Extract the [x, y] coordinate from the center of the cell holding the provided text.  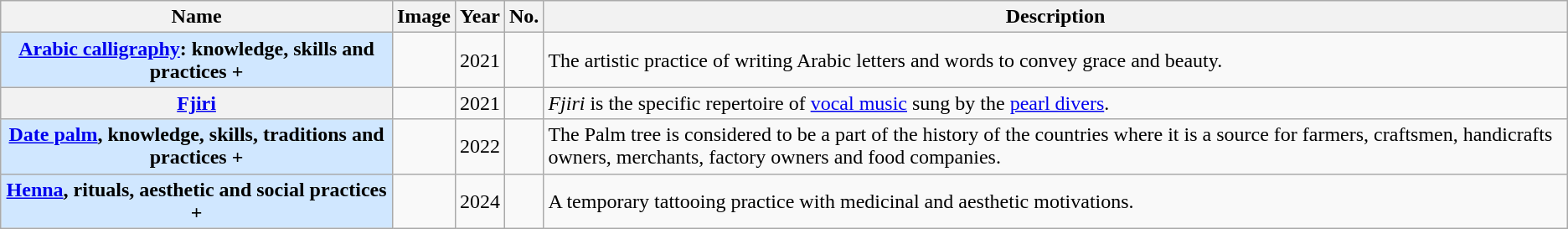
2022 [479, 146]
No. [524, 17]
Fjiri is the specific repertoire of vocal music sung by the pearl divers. [1055, 103]
2024 [479, 201]
The artistic practice of writing Arabic letters and words to convey grace and beauty. [1055, 60]
Arabic calligraphy: knowledge, skills and practices + [197, 60]
Fjiri [197, 103]
A temporary tattooing practice with medicinal and aesthetic motivations. [1055, 201]
Henna, rituals, aesthetic and social practices + [197, 201]
Name [197, 17]
Year [479, 17]
Date palm, knowledge, skills, traditions and practices + [197, 146]
Image [424, 17]
Description [1055, 17]
